Capture the cell that displays the provided text and extract its [x, y] central coordinate. 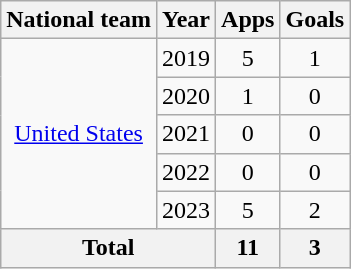
2023 [186, 210]
2021 [186, 134]
2020 [186, 96]
Total [108, 248]
3 [315, 248]
2022 [186, 172]
11 [248, 248]
Year [186, 20]
National team [79, 20]
United States [79, 134]
Apps [248, 20]
2019 [186, 58]
2 [315, 210]
Goals [315, 20]
